Capture the cell that displays the provided text and extract its (X, Y) central coordinate. 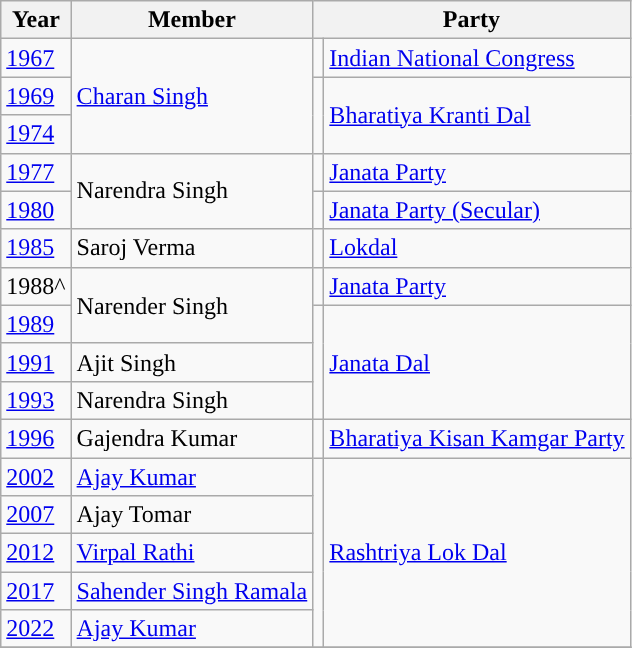
2002 (36, 477)
2017 (36, 591)
1985 (36, 248)
Narender Singh (192, 305)
2022 (36, 629)
Sahender Singh Ramala (192, 591)
Indian National Congress (477, 58)
2012 (36, 553)
1989 (36, 324)
2007 (36, 515)
Janata Party (Secular) (477, 210)
Member (192, 20)
Bharatiya Kisan Kamgar Party (477, 438)
1969 (36, 96)
Bharatiya Kranti Dal (477, 115)
1993 (36, 400)
1977 (36, 172)
Gajendra Kumar (192, 438)
1991 (36, 362)
1996 (36, 438)
Janata Dal (477, 362)
1974 (36, 134)
Ajit Singh (192, 362)
Ajay Tomar (192, 515)
1967 (36, 58)
Virpal Rathi (192, 553)
Charan Singh (192, 96)
Rashtriya Lok Dal (477, 553)
1988^ (36, 286)
Lokdal (477, 248)
1980 (36, 210)
Year (36, 20)
Party (472, 20)
Saroj Verma (192, 248)
